Capture the cell that displays the provided text and extract its [X, Y] central coordinate. 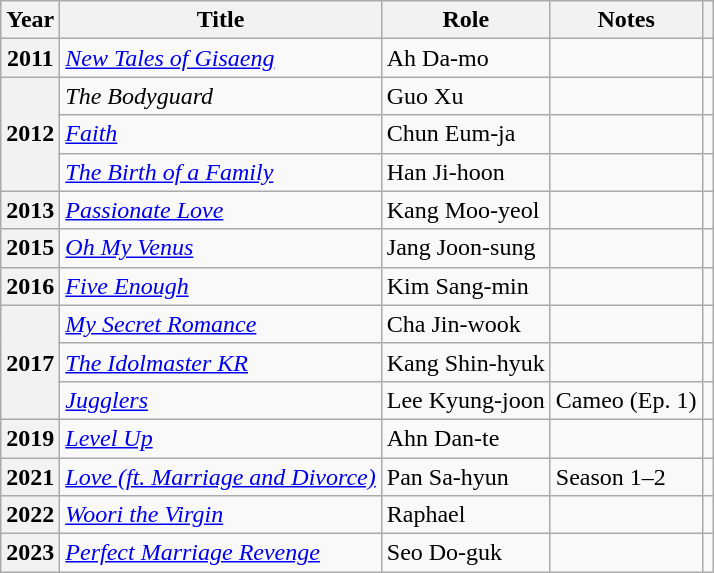
2019 [30, 438]
Jugglers [220, 400]
Cameo (Ep. 1) [626, 400]
The Birth of a Family [220, 172]
Love (ft. Marriage and Divorce) [220, 477]
Role [466, 20]
Han Ji-hoon [466, 172]
Lee Kyung-joon [466, 400]
2016 [30, 286]
Five Enough [220, 286]
Notes [626, 20]
Cha Jin-wook [466, 324]
2013 [30, 210]
New Tales of Gisaeng [220, 58]
Ah Da-mo [466, 58]
2015 [30, 248]
The Bodyguard [220, 96]
Kang Moo-yeol [466, 210]
Ahn Dan-te [466, 438]
Pan Sa-hyun [466, 477]
Kim Sang-min [466, 286]
Raphael [466, 515]
2022 [30, 515]
My Secret Romance [220, 324]
2017 [30, 362]
Guo Xu [466, 96]
The Idolmaster KR [220, 362]
Chun Eum-ja [466, 134]
2023 [30, 553]
2021 [30, 477]
Year [30, 20]
Seo Do-guk [466, 553]
Perfect Marriage Revenge [220, 553]
Kang Shin-hyuk [466, 362]
Season 1–2 [626, 477]
Title [220, 20]
2012 [30, 134]
Oh My Venus [220, 248]
Jang Joon-sung [466, 248]
Faith [220, 134]
Level Up [220, 438]
2011 [30, 58]
Passionate Love [220, 210]
Woori the Virgin [220, 515]
